Capture the cell that displays the provided text and extract its (x, y) central coordinate. 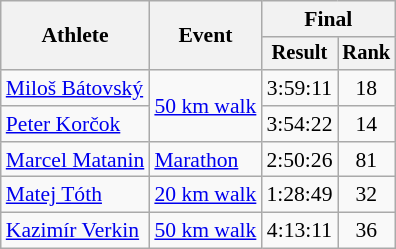
1:28:49 (299, 195)
Kazimír Verkin (76, 231)
4:13:11 (299, 231)
2:50:26 (299, 160)
Matej Tóth (76, 195)
Athlete (76, 36)
3:59:11 (299, 88)
3:54:22 (299, 124)
Rank (367, 54)
Result (299, 54)
32 (367, 195)
Final (328, 19)
Event (205, 36)
Marathon (205, 160)
18 (367, 88)
81 (367, 160)
36 (367, 231)
Miloš Bátovský (76, 88)
20 km walk (205, 195)
14 (367, 124)
Marcel Matanin (76, 160)
Peter Korčok (76, 124)
